Return the (X, Y) coordinate for the center point of the cell that contains the specified text.  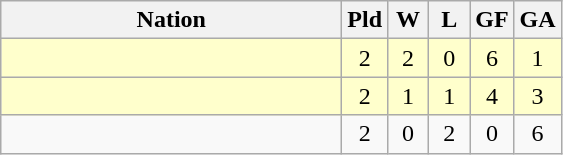
Pld (365, 20)
W (408, 20)
GA (538, 20)
Nation (172, 20)
4 (492, 96)
L (450, 20)
GF (492, 20)
3 (538, 96)
